Determine the [x, y] coordinate at the center of the cell enclosing the given text.  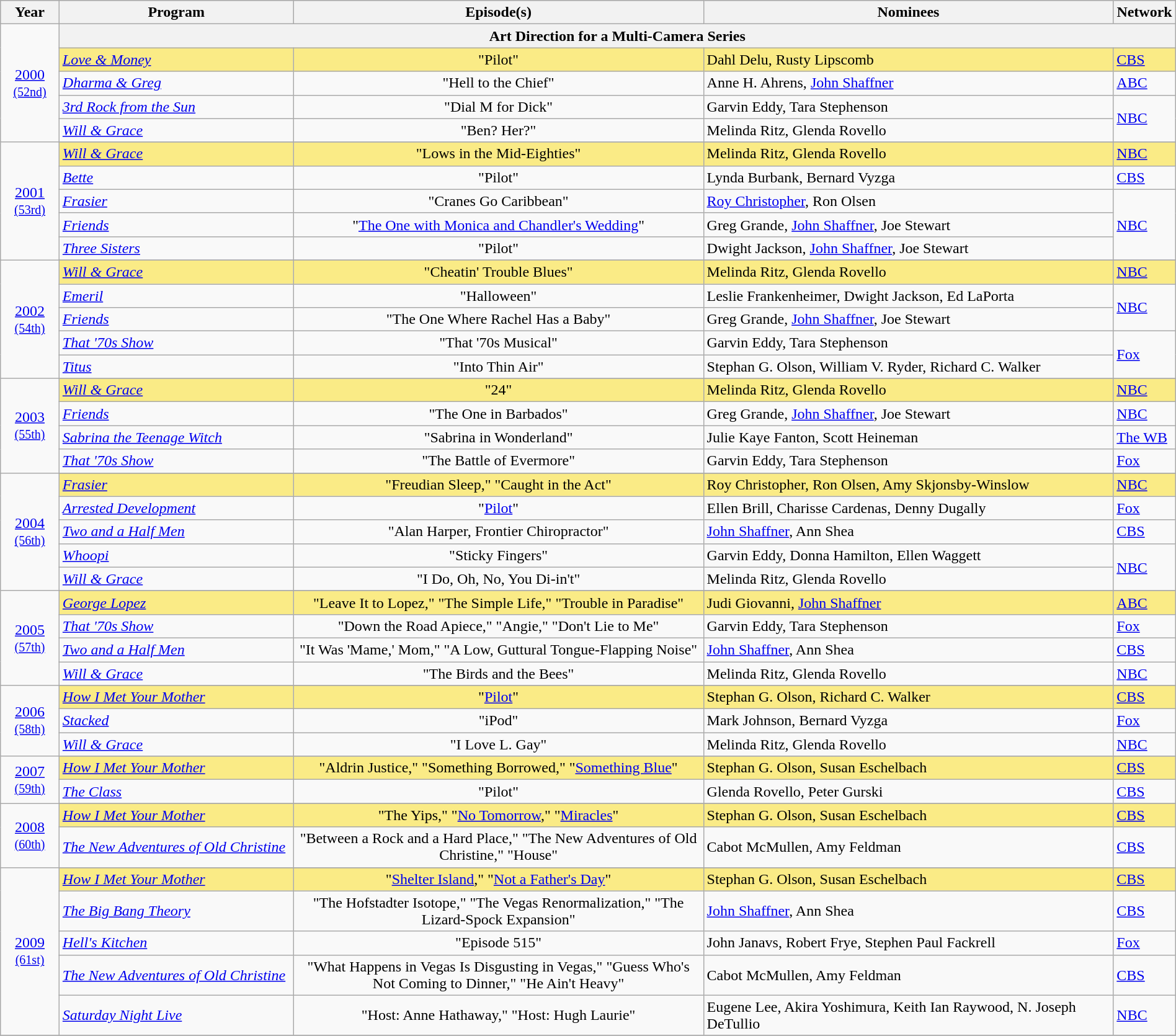
Glenda Rovello, Peter Gurski [908, 792]
Art Direction for a Multi-Camera Series [617, 36]
"Leave It to Lopez," "The Simple Life," "Trouble in Paradise" [499, 602]
2003(55th) [30, 426]
"Lows in the Mid-Eighties" [499, 154]
"Shelter Island," "Not a Father's Day" [499, 879]
2005(57th) [30, 638]
2004(56th) [30, 532]
"It Was 'Mame,' Mom," "A Low, Guttural Tongue-Flapping Noise" [499, 650]
Love & Money [176, 60]
"I Love L. Gay" [499, 744]
"The Yips," "No Tomorrow," "Miracles" [499, 815]
"iPod" [499, 721]
Roy Christopher, Ron Olsen, Amy Skjonsby-Winslow [908, 485]
Ellen Brill, Charisse Cardenas, Denny Dugally [908, 508]
Anne H. Ahrens, John Shaffner [908, 83]
2000(52nd) [30, 83]
Emeril [176, 296]
Garvin Eddy, Donna Hamilton, Ellen Waggett [908, 555]
The Class [176, 792]
Episode(s) [499, 12]
"Cranes Go Caribbean" [499, 201]
Nominees [908, 12]
Judi Giovanni, John Shaffner [908, 602]
2007(59th) [30, 780]
Titus [176, 367]
Bette [176, 177]
"The One in Barbados" [499, 414]
George Lopez [176, 602]
John Janavs, Robert Frye, Stephen Paul Fackrell [908, 943]
Roy Christopher, Ron Olsen [908, 201]
"The Birds and the Bees" [499, 673]
"The One Where Rachel Has a Baby" [499, 319]
Stacked [176, 721]
"24" [499, 390]
"Down the Road Apiece," "Angie," "Don't Lie to Me" [499, 626]
"Sabrina in Wonderland" [499, 437]
"Between a Rock and a Hard Place," "The New Adventures of Old Christine," "House" [499, 847]
Saturday Night Live [176, 1015]
Stephan G. Olson, Richard C. Walker [908, 697]
"That '70s Musical" [499, 343]
"The Battle of Evermore" [499, 461]
The Big Bang Theory [176, 911]
"Freudian Sleep," "Caught in the Act" [499, 485]
The WB [1144, 437]
2006(58th) [30, 721]
"Sticky Fingers" [499, 555]
Hell's Kitchen [176, 943]
Program [176, 12]
2002(54th) [30, 319]
2008(60th) [30, 835]
Year [30, 12]
Dwight Jackson, John Shaffner, Joe Stewart [908, 248]
"Aldrin Justice," "Something Borrowed," "Something Blue" [499, 768]
"The Hofstadter Isotope," "The Vegas Renormalization," "The Lizard-Spock Expansion" [499, 911]
"Ben? Her?" [499, 130]
Lynda Burbank, Bernard Vyzga [908, 177]
"Into Thin Air" [499, 367]
"Dial M for Dick" [499, 107]
"I Do, Oh, No, You Di-in't" [499, 579]
Stephan G. Olson, William V. Ryder, Richard C. Walker [908, 367]
Dahl Delu, Rusty Lipscomb [908, 60]
Mark Johnson, Bernard Vyzga [908, 721]
Julie Kaye Fanton, Scott Heineman [908, 437]
Three Sisters [176, 248]
Whoopi [176, 555]
"Halloween" [499, 296]
Dharma & Greg [176, 83]
"Host: Anne Hathaway," "Host: Hugh Laurie" [499, 1015]
2001(53rd) [30, 201]
2009(61st) [30, 952]
Arrested Development [176, 508]
Eugene Lee, Akira Yoshimura, Keith Ian Raywood, N. Joseph DeTullio [908, 1015]
"Hell to the Chief" [499, 83]
Sabrina the Teenage Witch [176, 437]
"Alan Harper, Frontier Chiropractor" [499, 532]
Network [1144, 12]
Leslie Frankenheimer, Dwight Jackson, Ed LaPorta [908, 296]
"Cheatin' Trouble Blues" [499, 272]
"Episode 515" [499, 943]
"What Happens in Vegas Is Disgusting in Vegas," "Guess Who's Not Coming to Dinner," "He Ain't Heavy" [499, 975]
"The One with Monica and Chandler's Wedding" [499, 225]
3rd Rock from the Sun [176, 107]
